Scan for the cell matching the given text and deliver its (X, Y) coordinate at center. 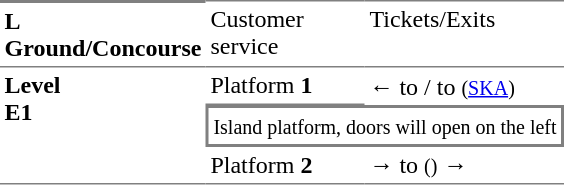
Island platform, doors will open on the left (385, 126)
Customer service (286, 34)
Tickets/Exits (464, 34)
LGround/Concourse (103, 34)
Platform 1 (286, 87)
← to / to (SKA) (464, 87)
Platform 2 (286, 166)
→ to () → (464, 166)
LevelΕ1 (103, 126)
